Output the (x, y) coordinate of the center of the cell containing the given text.  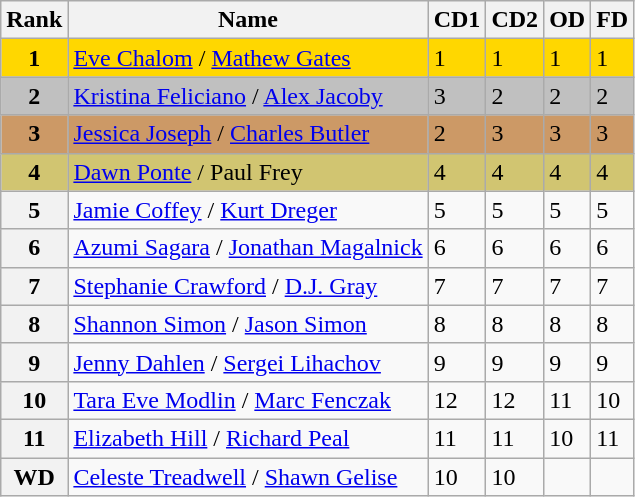
Jamie Coffey / Kurt Dreger (248, 210)
Dawn Ponte / Paul Frey (248, 172)
Jessica Joseph / Charles Butler (248, 134)
Celeste Treadwell / Shawn Gelise (248, 477)
Shannon Simon / Jason Simon (248, 324)
Tara Eve Modlin / Marc Fenczak (248, 400)
Stephanie Crawford / D.J. Gray (248, 286)
Azumi Sagara / Jonathan Magalnick (248, 248)
Name (248, 20)
Jenny Dahlen / Sergei Lihachov (248, 362)
Rank (34, 20)
OD (568, 20)
WD (34, 477)
FD (612, 20)
CD1 (457, 20)
Eve Chalom / Mathew Gates (248, 58)
Kristina Feliciano / Alex Jacoby (248, 96)
Elizabeth Hill / Richard Peal (248, 438)
CD2 (515, 20)
